Output the (x, y) coordinate of the center of the cell containing the given text.  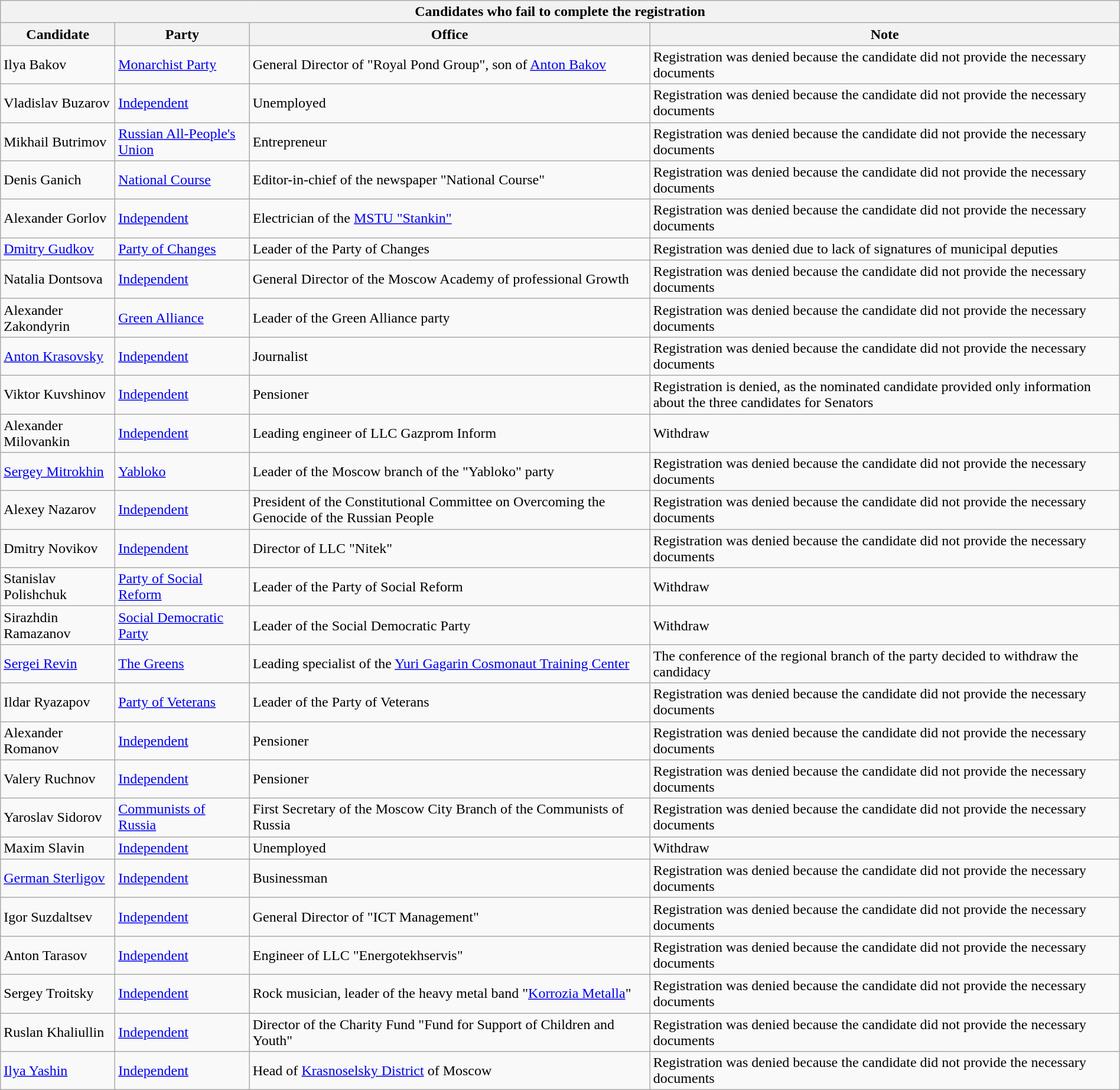
Entrepreneur (450, 142)
Registration was denied due to lack of signatures of municipal deputies (885, 249)
Candidate (58, 34)
Natalia Dontsova (58, 279)
General Director of "Royal Pond Group", son of Anton Bakov (450, 65)
Anton Krasovsky (58, 356)
General Director of the Moscow Academy of professional Growth (450, 279)
Office (450, 34)
Yabloko (183, 471)
Valery Ruchnov (58, 779)
Igor Suzdaltsev (58, 917)
Ruslan Khaliullin (58, 1032)
Leader of the Moscow branch of the "Yabloko" party (450, 471)
Leading specialist of the Yuri Gagarin Cosmonaut Training Center (450, 664)
Stanislav Polishchuk (58, 587)
First Secretary of the Moscow City Branch of the Communists of Russia (450, 818)
Maxim Slavin (58, 848)
Alexander Gorlov (58, 219)
Party of Veterans (183, 702)
Leader of the Social Democratic Party (450, 625)
Ilya Bakov (58, 65)
Leader of the Party of Veterans (450, 702)
Party (183, 34)
Alexander Zakondyrin (58, 318)
German Sterligov (58, 878)
Communists of Russia (183, 818)
The conference of the regional branch of the party decided to withdraw the candidacy (885, 664)
Sirazhdin Ramazanov (58, 625)
Electrician of the MSTU "Stankin" (450, 219)
Engineer of LLC "Energotekhservis" (450, 955)
Journalist (450, 356)
Monarchist Party (183, 65)
Leader of the Party of Changes (450, 249)
Dmitry Novikov (58, 548)
Note (885, 34)
Candidates who fail to complete the registration (560, 12)
Mikhail Butrimov (58, 142)
Yaroslav Sidorov (58, 818)
Businessman (450, 878)
President of the Constitutional Committee on Overcoming the Genocide of the Russian People (450, 510)
Russian All-People's Union (183, 142)
Social Democratic Party (183, 625)
Ilya Yashin (58, 1071)
Sergey Mitrokhin (58, 471)
Leader of the Party of Social Reform (450, 587)
Director of LLC "Nitek" (450, 548)
Anton Tarasov (58, 955)
Sergei Revin (58, 664)
Rock musician, leader of the heavy metal band "Korrozia Metalla" (450, 994)
Party of Changes (183, 249)
The Greens (183, 664)
Editor-in-chief of the newspaper "National Course" (450, 180)
Sergey Troitsky (58, 994)
Denis Ganich (58, 180)
Head of Krasnoselsky District of Moscow (450, 1071)
Director of the Charity Fund "Fund for Support of Children and Youth" (450, 1032)
General Director of "ICT Management" (450, 917)
Registration is denied, as the nominated candidate provided only information about the three candidates for Senators (885, 395)
Viktor Kuvshinov (58, 395)
Alexander Romanov (58, 741)
Alexey Nazarov (58, 510)
Vladislav Buzarov (58, 103)
Leader of the Green Alliance party (450, 318)
Party of Social Reform (183, 587)
Leading engineer of LLC Gazprom Inform (450, 432)
Ildar Ryazapov (58, 702)
Alexander Milovankin (58, 432)
Dmitry Gudkov (58, 249)
Green Alliance (183, 318)
National Course (183, 180)
